Determine the [X, Y] coordinate at the center of the cell enclosing the given text.  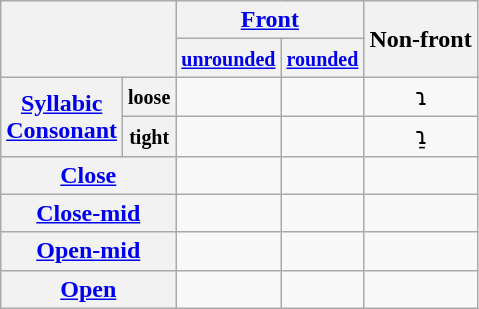
Non-front [420, 39]
Close-mid [88, 213]
Close [88, 175]
rounded [322, 58]
loose [150, 97]
ɿ̠ [420, 136]
Open [88, 289]
unrounded [228, 58]
ɿ [420, 97]
Front [270, 20]
Open-mid [88, 251]
SyllabicConsonant [62, 116]
tight [150, 136]
